Extract the [X, Y] coordinate from the center of the cell holding the provided text.  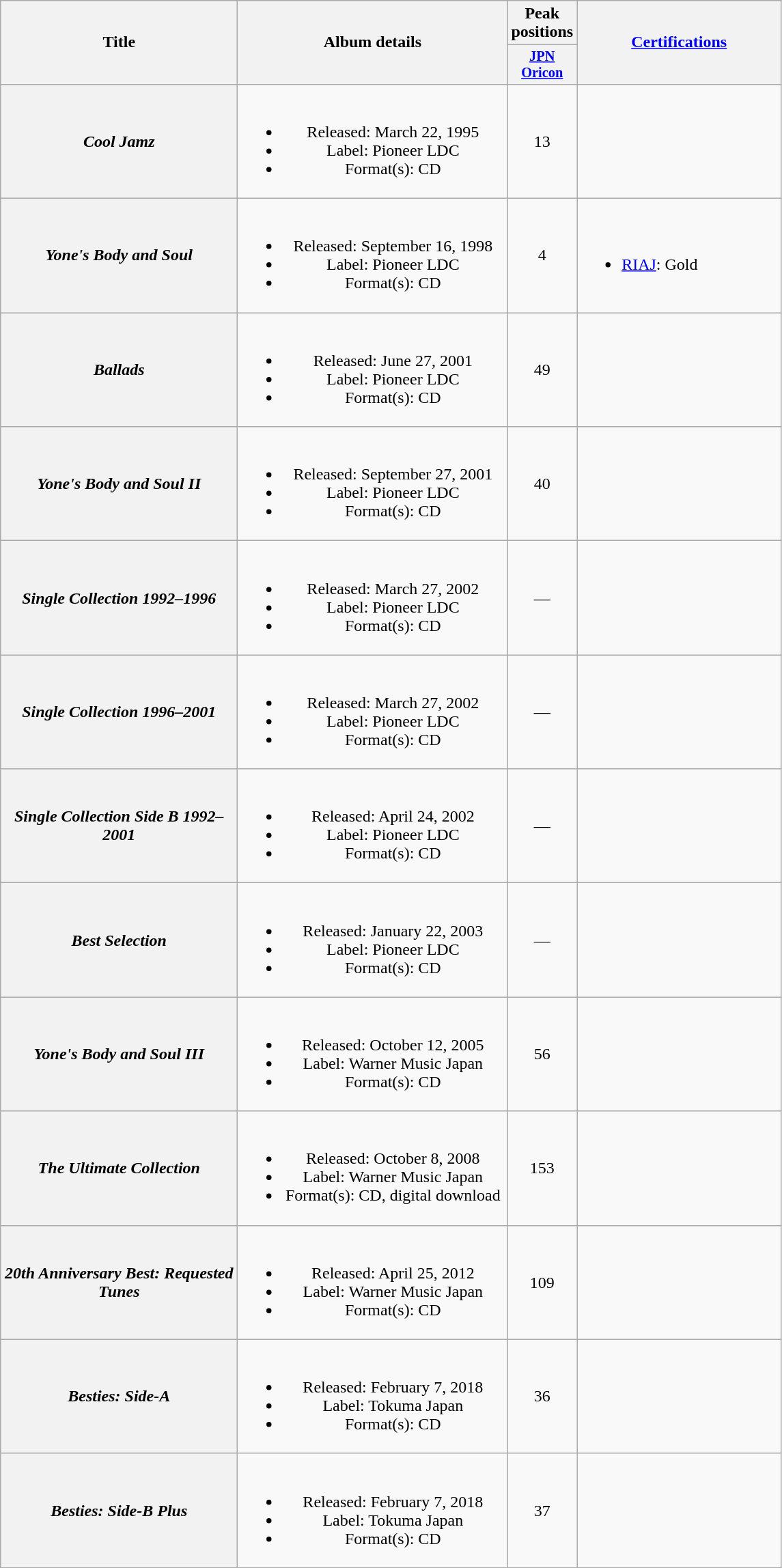
JPNOricon [542, 65]
56 [542, 1054]
Best Selection [119, 940]
Yone's Body and Soul III [119, 1054]
The Ultimate Collection [119, 1168]
13 [542, 141]
109 [542, 1283]
153 [542, 1168]
20th Anniversary Best: Requested Tunes [119, 1283]
4 [542, 255]
40 [542, 484]
Besties: Side-B Plus [119, 1511]
Single Collection 1992–1996 [119, 598]
Released: September 16, 1998Label: Pioneer LDCFormat(s): CD [373, 255]
49 [542, 370]
Released: April 24, 2002Label: Pioneer LDCFormat(s): CD [373, 826]
37 [542, 1511]
Certifications [679, 42]
36 [542, 1396]
Ballads [119, 370]
Released: October 12, 2005Label: Warner Music JapanFormat(s): CD [373, 1054]
Single Collection 1996–2001 [119, 712]
Yone's Body and Soul [119, 255]
Released: June 27, 2001Label: Pioneer LDCFormat(s): CD [373, 370]
Released: January 22, 2003Label: Pioneer LDCFormat(s): CD [373, 940]
RIAJ: Gold [679, 255]
Released: April 25, 2012Label: Warner Music JapanFormat(s): CD [373, 1283]
Released: October 8, 2008Label: Warner Music JapanFormat(s): CD, digital download [373, 1168]
Released: March 22, 1995Label: Pioneer LDCFormat(s): CD [373, 141]
Single Collection Side B 1992–2001 [119, 826]
Released: September 27, 2001Label: Pioneer LDCFormat(s): CD [373, 484]
Peak positions [542, 23]
Yone's Body and Soul II [119, 484]
Besties: Side-A [119, 1396]
Album details [373, 42]
Cool Jamz [119, 141]
Title [119, 42]
